Output the [X, Y] coordinate of the center of the cell containing the given text.  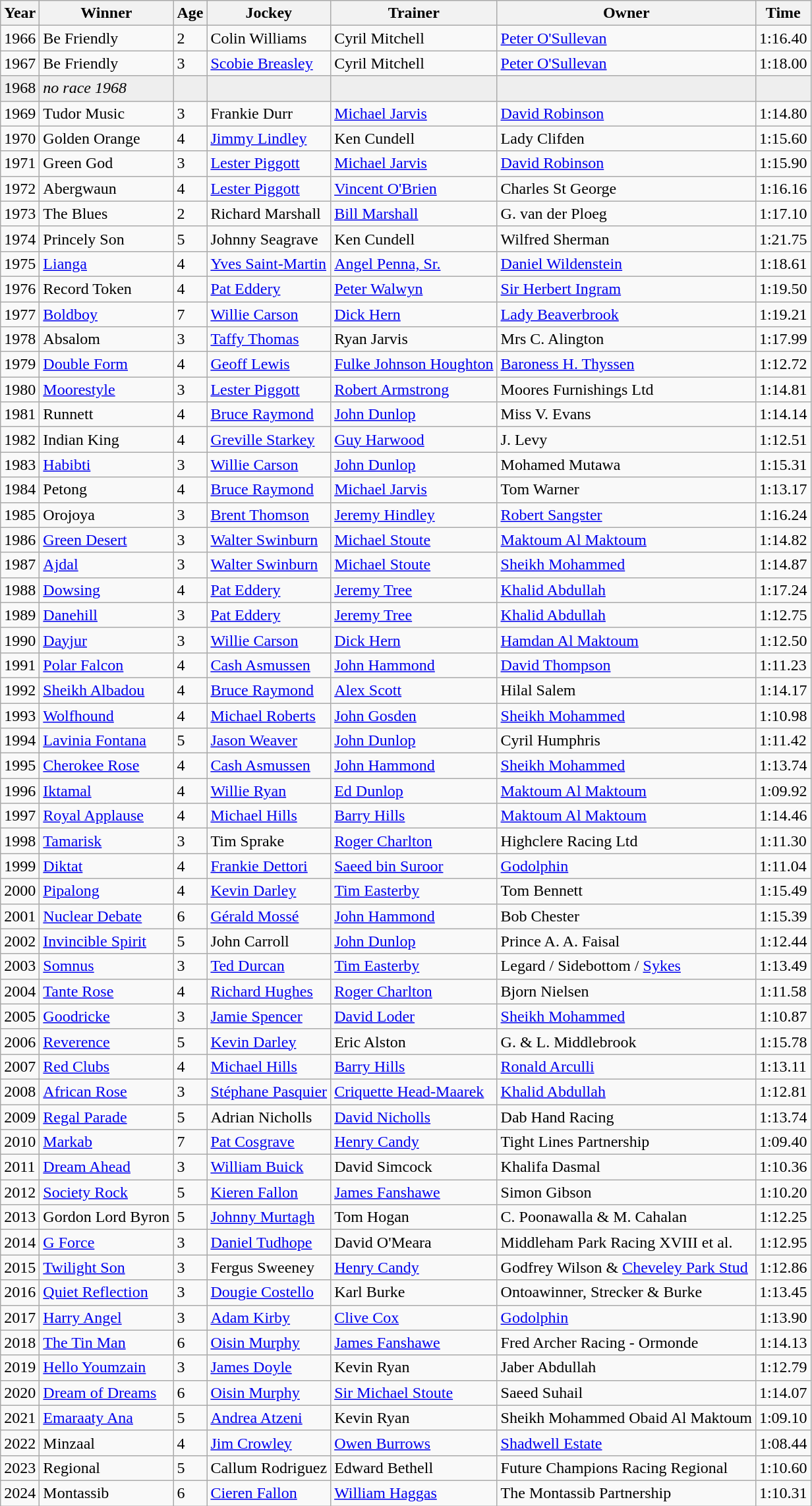
1:16.24 [783, 515]
Dab Hand Racing [626, 1117]
Frankie Durr [269, 113]
Double Form [107, 364]
1:12.72 [783, 364]
1:08.44 [783, 1443]
1982 [20, 440]
1979 [20, 364]
C. Poonawalla & M. Cahalan [626, 1217]
1:14.81 [783, 390]
Green Desert [107, 540]
1:14.87 [783, 565]
Alex Scott [414, 690]
1:18.61 [783, 264]
Dougie Costello [269, 1292]
1:11.23 [783, 665]
1:11.42 [783, 741]
Year [20, 13]
1975 [20, 264]
1:12.44 [783, 941]
1:15.90 [783, 163]
Wilfred Sherman [626, 239]
1:21.75 [783, 239]
1:19.21 [783, 314]
Wolfhound [107, 715]
1:17.10 [783, 214]
Johnny Seagrave [269, 239]
Angel Penna, Sr. [414, 264]
1:14.07 [783, 1393]
Criquette Head-Maarek [414, 1091]
Ryan Jarvis [414, 339]
Bob Chester [626, 916]
Nuclear Debate [107, 916]
1:12.51 [783, 440]
2004 [20, 991]
Dayjur [107, 640]
Jamie Spencer [269, 1016]
Time [783, 13]
Adrian Nicholls [269, 1117]
Saeed Suhail [626, 1393]
Regal Parade [107, 1117]
Somnus [107, 966]
Future Champions Racing Regional [626, 1468]
2005 [20, 1016]
Richard Hughes [269, 991]
1:14.46 [783, 816]
Ontoawinner, Strecker & Burke [626, 1292]
1989 [20, 615]
Pat Cosgrave [269, 1142]
Baroness H. Thyssen [626, 364]
Runnett [107, 415]
1968 [20, 88]
Fergus Sweeney [269, 1267]
Lavinia Fontana [107, 741]
Prince A. A. Faisal [626, 941]
1996 [20, 791]
1966 [20, 38]
Jim Crowley [269, 1443]
2014 [20, 1242]
Emaraaty Ana [107, 1418]
Callum Rodriguez [269, 1468]
1990 [20, 640]
1:12.95 [783, 1242]
G. & L. Middlebrook [626, 1041]
1:19.50 [783, 289]
Tight Lines Partnership [626, 1142]
Pipalong [107, 891]
Sheikh Albadou [107, 690]
Abergwaun [107, 188]
William Haggas [414, 1493]
Kieren Fallon [269, 1192]
1976 [20, 289]
1:10.98 [783, 715]
1:14.80 [783, 113]
The Blues [107, 214]
Greville Starkey [269, 440]
1:15.39 [783, 916]
Habibti [107, 465]
Ted Durcan [269, 966]
1:17.99 [783, 339]
Highclere Racing Ltd [626, 841]
Tom Hogan [414, 1217]
1997 [20, 816]
Legard / Sidebottom / Sykes [626, 966]
Danehill [107, 615]
Daniel Tudhope [269, 1242]
1:13.49 [783, 966]
1969 [20, 113]
Dowsing [107, 590]
Daniel Wildenstein [626, 264]
Sheikh Mohammed Obaid Al Maktoum [626, 1418]
1:13.17 [783, 490]
2023 [20, 1468]
Mohamed Mutawa [626, 465]
1:14.14 [783, 415]
Charles St George [626, 188]
no race 1968 [107, 88]
Bjorn Nielsen [626, 991]
John Carroll [269, 941]
Goodricke [107, 1016]
1:15.49 [783, 891]
Edward Bethell [414, 1468]
Jimmy Lindley [269, 138]
2021 [20, 1418]
Sir Michael Stoute [414, 1393]
Tim Sprake [269, 841]
2020 [20, 1393]
David O'Meara [414, 1242]
Frankie Dettori [269, 866]
Twilight Son [107, 1267]
Red Clubs [107, 1066]
Invincible Spirit [107, 941]
William Buick [269, 1167]
2010 [20, 1142]
1:16.16 [783, 188]
Jeremy Hindley [414, 515]
Godfrey Wilson & Cheveley Park Stud [626, 1267]
Middleham Park Racing XVIII et al. [626, 1242]
Tudor Music [107, 113]
Eric Alston [414, 1041]
Moores Furnishings Ltd [626, 390]
Jason Weaver [269, 741]
Dream of Dreams [107, 1393]
Gordon Lord Byron [107, 1217]
1:10.87 [783, 1016]
Tom Bennett [626, 891]
2022 [20, 1443]
1:12.86 [783, 1267]
1:12.79 [783, 1368]
2016 [20, 1292]
Miss V. Evans [626, 415]
Record Token [107, 289]
1977 [20, 314]
Cyril Humphris [626, 741]
1:12.25 [783, 1217]
1:09.40 [783, 1142]
1981 [20, 415]
1:12.75 [783, 615]
1998 [20, 841]
Willie Ryan [269, 791]
1:09.92 [783, 791]
David Thompson [626, 665]
1:18.00 [783, 63]
1993 [20, 715]
Yves Saint-Martin [269, 264]
Minzaal [107, 1443]
J. Levy [626, 440]
Khalifa Dasmal [626, 1167]
1:13.90 [783, 1318]
Quiet Reflection [107, 1292]
Michael Roberts [269, 715]
David Nicholls [414, 1117]
Robert Armstrong [414, 390]
Green God [107, 163]
G Force [107, 1242]
Clive Cox [414, 1318]
Fulke Johnson Houghton [414, 364]
David Simcock [414, 1167]
Winner [107, 13]
Vincent O'Brien [414, 188]
2013 [20, 1217]
2000 [20, 891]
1987 [20, 565]
1994 [20, 741]
1:11.58 [783, 991]
Lianga [107, 264]
Tom Warner [626, 490]
1:10.60 [783, 1468]
1:15.78 [783, 1041]
Jockey [269, 13]
1972 [20, 188]
Colin Williams [269, 38]
Age [190, 13]
1:13.11 [783, 1066]
Fred Archer Racing - Ormonde [626, 1343]
1:12.81 [783, 1091]
Taffy Thomas [269, 339]
1:10.31 [783, 1493]
Brent Thomson [269, 515]
2002 [20, 941]
1988 [20, 590]
Royal Applause [107, 816]
Harry Angel [107, 1318]
Dream Ahead [107, 1167]
Ajdal [107, 565]
Tamarisk [107, 841]
1995 [20, 766]
2017 [20, 1318]
Montassib [107, 1493]
1967 [20, 63]
Peter Walwyn [414, 289]
Petong [107, 490]
Mrs C. Alington [626, 339]
1:14.13 [783, 1343]
Adam Kirby [269, 1318]
Johnny Murtagh [269, 1217]
Geoff Lewis [269, 364]
The Montassib Partnership [626, 1493]
Trainer [414, 13]
Polar Falcon [107, 665]
2007 [20, 1066]
1:15.60 [783, 138]
1:16.40 [783, 38]
Absalom [107, 339]
1:13.45 [783, 1292]
1986 [20, 540]
1:15.31 [783, 465]
Sir Herbert Ingram [626, 289]
Owner [626, 13]
1980 [20, 390]
Cherokee Rose [107, 766]
Bill Marshall [414, 214]
2001 [20, 916]
2012 [20, 1192]
1991 [20, 665]
Iktamal [107, 791]
Boldboy [107, 314]
2011 [20, 1167]
Princely Son [107, 239]
Cieren Fallon [269, 1493]
Ronald Arculli [626, 1066]
Guy Harwood [414, 440]
Tante Rose [107, 991]
1:14.17 [783, 690]
1:17.24 [783, 590]
Hilal Salem [626, 690]
Hello Youmzain [107, 1368]
2019 [20, 1368]
Jaber Abdullah [626, 1368]
James Doyle [269, 1368]
1970 [20, 138]
Owen Burrows [414, 1443]
Gérald Mossé [269, 916]
Markab [107, 1142]
Scobie Breasley [269, 63]
The Tin Man [107, 1343]
Golden Orange [107, 138]
Shadwell Estate [626, 1443]
2024 [20, 1493]
1:10.20 [783, 1192]
Diktat [107, 866]
David Loder [414, 1016]
Orojoya [107, 515]
Stéphane Pasquier [269, 1091]
Society Rock [107, 1192]
1:12.50 [783, 640]
Simon Gibson [626, 1192]
2003 [20, 966]
Moorestyle [107, 390]
John Gosden [414, 715]
2018 [20, 1343]
1:14.82 [783, 540]
Reverence [107, 1041]
2006 [20, 1041]
2009 [20, 1117]
1:11.04 [783, 866]
1:10.36 [783, 1167]
1984 [20, 490]
Regional [107, 1468]
1:11.30 [783, 841]
1985 [20, 515]
1978 [20, 339]
Indian King [107, 440]
G. van der Ploeg [626, 214]
1992 [20, 690]
Hamdan Al Maktoum [626, 640]
1973 [20, 214]
Karl Burke [414, 1292]
Andrea Atzeni [269, 1418]
Ed Dunlop [414, 791]
2008 [20, 1091]
Richard Marshall [269, 214]
1974 [20, 239]
1983 [20, 465]
Saeed bin Suroor [414, 866]
Robert Sangster [626, 515]
Lady Beaverbrook [626, 314]
1971 [20, 163]
African Rose [107, 1091]
Lady Clifden [626, 138]
1:09.10 [783, 1418]
2015 [20, 1267]
1999 [20, 866]
